Extract the [x, y] coordinate from the center of the cell holding the provided text.  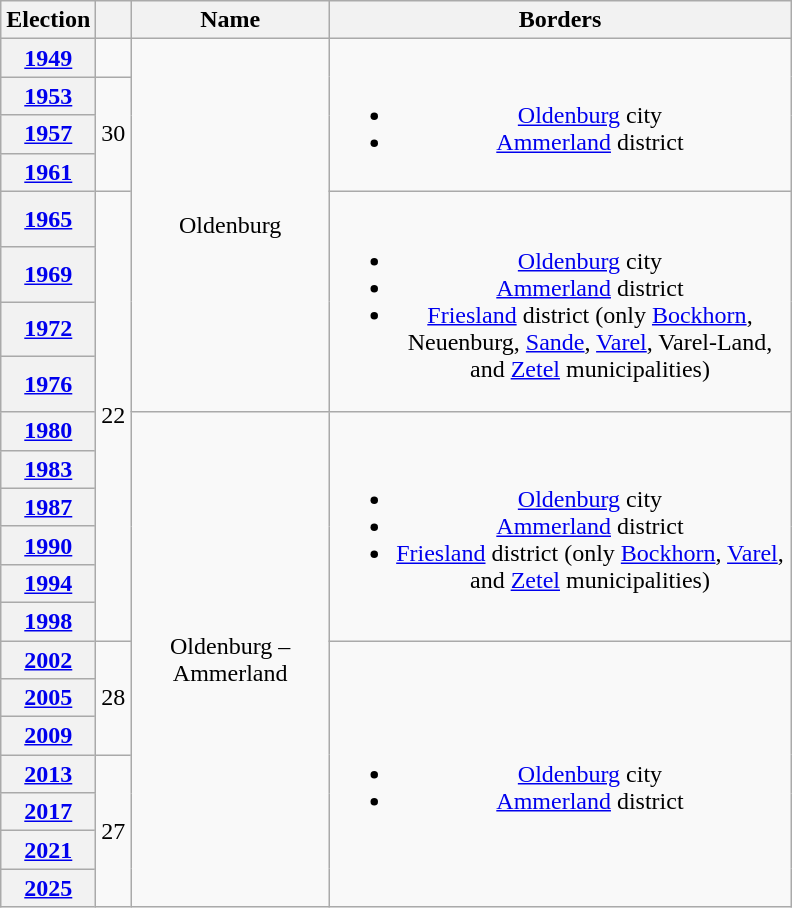
2009 [48, 736]
Oldenburg [230, 226]
30 [114, 134]
22 [114, 416]
1983 [48, 469]
1953 [48, 96]
27 [114, 831]
Name [230, 20]
1961 [48, 172]
1976 [48, 384]
2002 [48, 659]
Oldenburg cityAmmerland districtFriesland district (only Bockhorn, Neuenburg, Sande, Varel, Varel-Land, and Zetel municipalities) [560, 302]
1957 [48, 134]
1990 [48, 545]
Oldenburg cityAmmerland districtFriesland district (only Bockhorn, Varel, and Zetel municipalities) [560, 526]
Oldenburg – Ammerland [230, 660]
Election [48, 20]
1998 [48, 621]
2021 [48, 850]
2013 [48, 774]
Borders [560, 20]
28 [114, 697]
1987 [48, 507]
1969 [48, 274]
1965 [48, 218]
2017 [48, 812]
2025 [48, 888]
1949 [48, 58]
1972 [48, 330]
1994 [48, 583]
2005 [48, 698]
1980 [48, 431]
